For the text-containing cell, return its midpoint in (x, y) coordinate format. 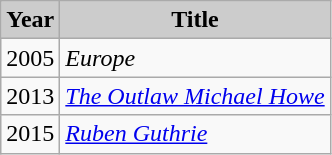
Europe (195, 58)
2005 (30, 58)
Ruben Guthrie (195, 134)
Title (195, 20)
2013 (30, 96)
The Outlaw Michael Howe (195, 96)
2015 (30, 134)
Year (30, 20)
